From the cell containing the given text, extract its center point as [X, Y] coordinate. 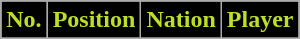
Nation [181, 20]
No. [24, 20]
Position [94, 20]
Player [260, 20]
